Identify which cell holds the provided text, then report its (x, y) central coordinate. 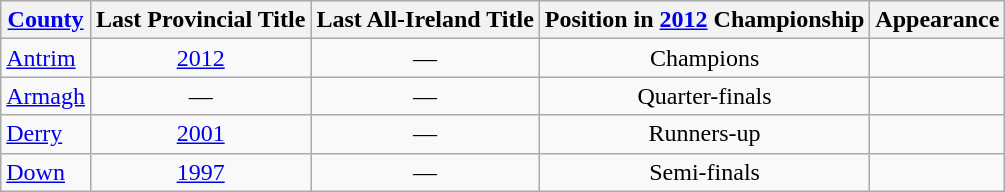
County (46, 20)
2012 (200, 58)
Derry (46, 134)
Down (46, 172)
Appearance (938, 20)
Armagh (46, 96)
Last Provincial Title (200, 20)
Position in 2012 Championship (704, 20)
Champions (704, 58)
Last All-Ireland Title (425, 20)
Quarter-finals (704, 96)
2001 (200, 134)
1997 (200, 172)
Runners-up (704, 134)
Semi-finals (704, 172)
Antrim (46, 58)
